Scan for the cell matching the given text and deliver its [x, y] coordinate at center. 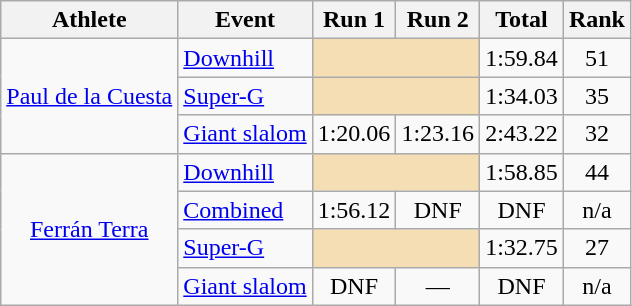
1:59.84 [522, 58]
27 [596, 248]
— [438, 286]
Rank [596, 20]
1:56.12 [354, 210]
Athlete [90, 20]
Ferrán Terra [90, 229]
1:23.16 [438, 134]
Event [245, 20]
Total [522, 20]
1:32.75 [522, 248]
Run 1 [354, 20]
35 [596, 96]
Run 2 [438, 20]
1:20.06 [354, 134]
32 [596, 134]
Paul de la Cuesta [90, 96]
Combined [245, 210]
44 [596, 172]
51 [596, 58]
1:58.85 [522, 172]
2:43.22 [522, 134]
1:34.03 [522, 96]
